Return (X, Y) of the center of cell containing provided text 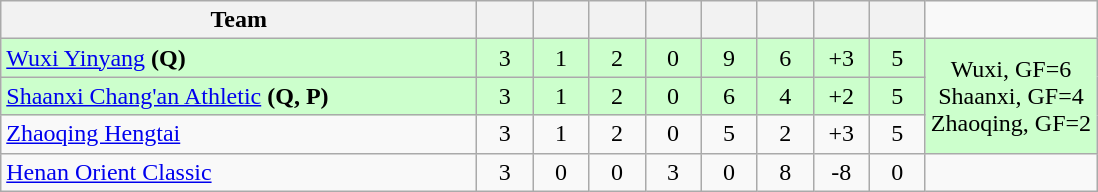
Wuxi, GF=6 Shaanxi, GF=4 Zhaoqing, GF=2 (1010, 96)
-8 (841, 172)
9 (729, 58)
4 (785, 96)
Team (239, 20)
8 (785, 172)
+2 (841, 96)
Henan Orient Classic (239, 172)
Shaanxi Chang'an Athletic (Q, P) (239, 96)
Wuxi Yinyang (Q) (239, 58)
Zhaoqing Hengtai (239, 134)
